Locate the cell with the specified text and output its [x, y] center coordinate. 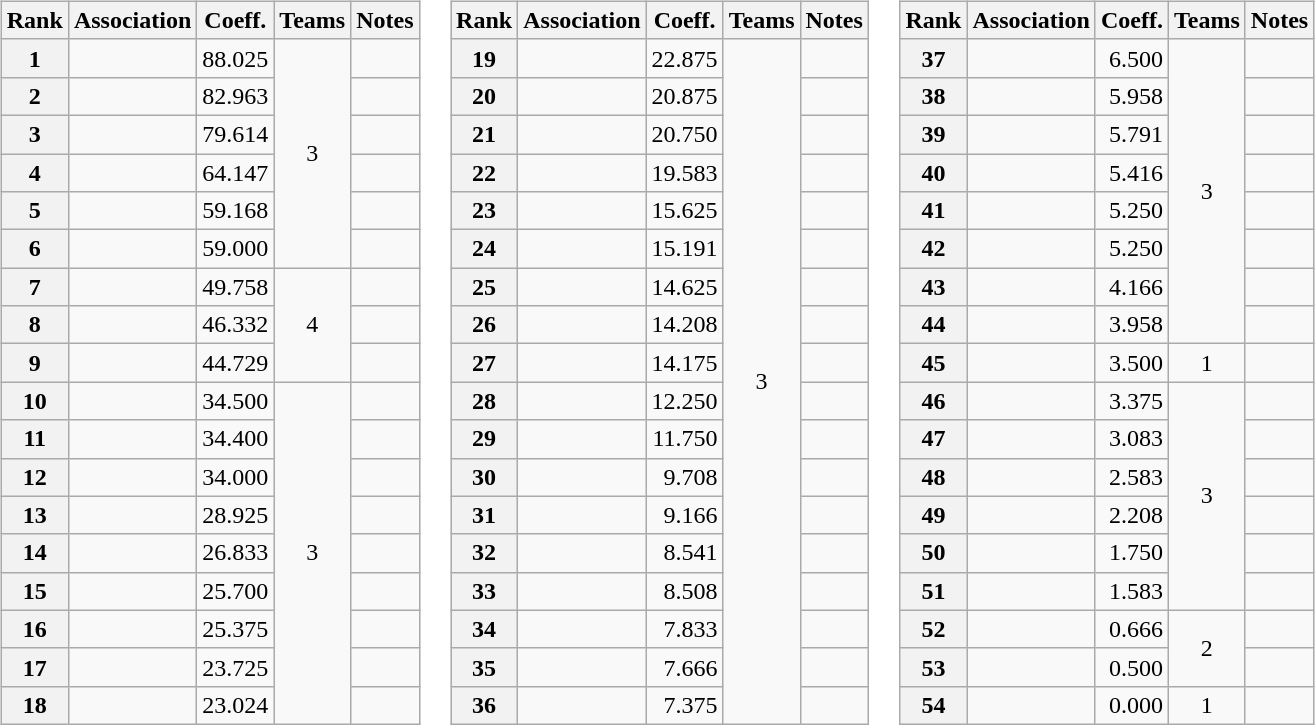
59.168 [236, 211]
7.666 [684, 667]
32 [484, 553]
49 [934, 515]
25.700 [236, 591]
33 [484, 591]
20.750 [684, 134]
34.500 [236, 401]
49.758 [236, 287]
23.725 [236, 667]
39 [934, 134]
5.416 [1132, 173]
16 [34, 629]
26 [484, 325]
0.666 [1132, 629]
45 [934, 363]
0.000 [1132, 705]
38 [934, 96]
11 [34, 439]
4.166 [1132, 287]
22 [484, 173]
11.750 [684, 439]
10 [34, 401]
13 [34, 515]
8.508 [684, 591]
64.147 [236, 173]
24 [484, 249]
25 [484, 287]
7.375 [684, 705]
19.583 [684, 173]
15.625 [684, 211]
14.208 [684, 325]
37 [934, 58]
54 [934, 705]
5 [34, 211]
44 [934, 325]
25.375 [236, 629]
19 [484, 58]
47 [934, 439]
28 [484, 401]
6 [34, 249]
12.250 [684, 401]
7.833 [684, 629]
53 [934, 667]
59.000 [236, 249]
23.024 [236, 705]
3.083 [1132, 439]
9 [34, 363]
31 [484, 515]
5.791 [1132, 134]
23 [484, 211]
79.614 [236, 134]
9.708 [684, 477]
18 [34, 705]
82.963 [236, 96]
9.166 [684, 515]
34 [484, 629]
5.958 [1132, 96]
17 [34, 667]
40 [934, 173]
29 [484, 439]
8 [34, 325]
2.208 [1132, 515]
7 [34, 287]
15.191 [684, 249]
22.875 [684, 58]
42 [934, 249]
20 [484, 96]
50 [934, 553]
15 [34, 591]
41 [934, 211]
48 [934, 477]
1.583 [1132, 591]
27 [484, 363]
0.500 [1132, 667]
6.500 [1132, 58]
3.375 [1132, 401]
34.400 [236, 439]
44.729 [236, 363]
88.025 [236, 58]
36 [484, 705]
35 [484, 667]
43 [934, 287]
1.750 [1132, 553]
30 [484, 477]
21 [484, 134]
20.875 [684, 96]
3.958 [1132, 325]
28.925 [236, 515]
26.833 [236, 553]
14.175 [684, 363]
2.583 [1132, 477]
34.000 [236, 477]
14.625 [684, 287]
14 [34, 553]
12 [34, 477]
51 [934, 591]
8.541 [684, 553]
3.500 [1132, 363]
46.332 [236, 325]
52 [934, 629]
46 [934, 401]
